Determine the (X, Y) coordinate at the center of the cell enclosing the given text.  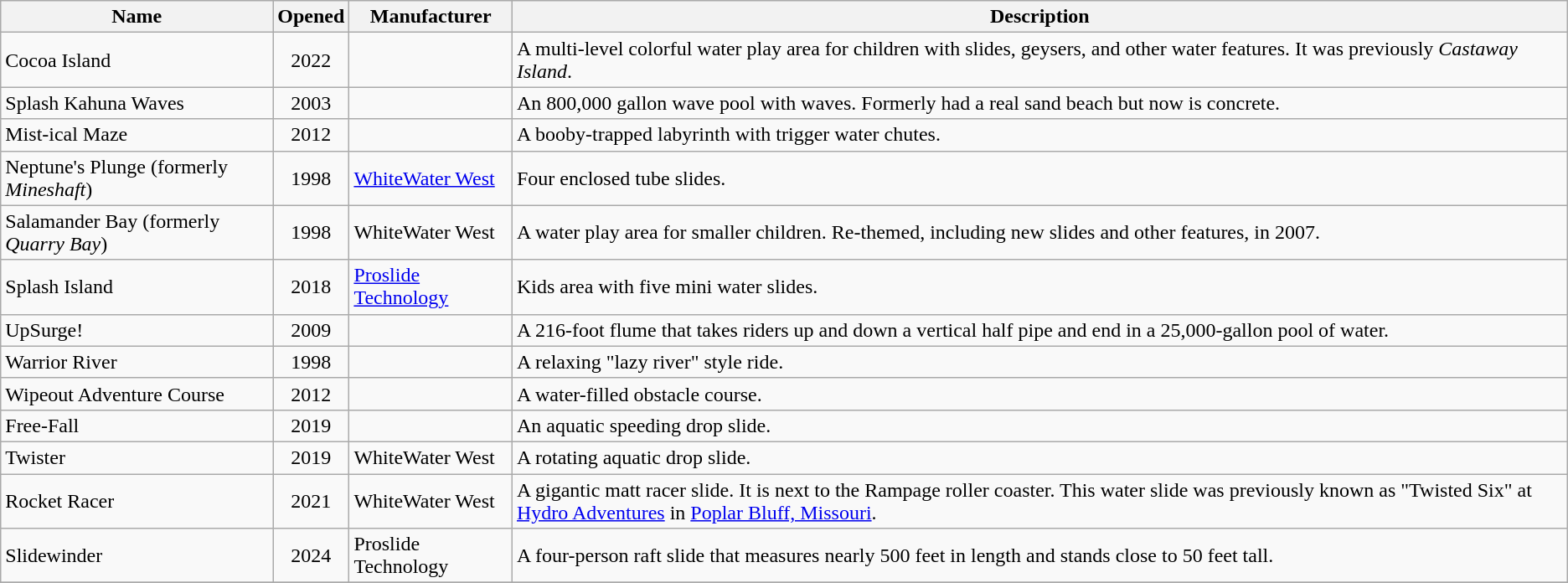
2021 (312, 501)
An aquatic speeding drop slide. (1039, 426)
Twister (137, 457)
Name (137, 17)
Mist-ical Maze (137, 135)
A four-person raft slide that measures nearly 500 feet in length and stands close to 50 feet tall. (1039, 556)
2024 (312, 556)
A 216-foot flume that takes riders up and down a vertical half pipe and end in a 25,000-gallon pool of water. (1039, 330)
Neptune's Plunge (formerly Mineshaft) (137, 178)
Cocoa Island (137, 60)
A multi-level colorful water play area for children with slides, geysers, and other water features. It was previously Castaway Island. (1039, 60)
Manufacturer (431, 17)
Splash Kahuna Waves (137, 103)
Splash Island (137, 286)
Rocket Racer (137, 501)
Wipeout Adventure Course (137, 394)
Description (1039, 17)
UpSurge! (137, 330)
An 800,000 gallon wave pool with waves. Formerly had a real sand beach but now is concrete. (1039, 103)
Warrior River (137, 362)
Four enclosed tube slides. (1039, 178)
2003 (312, 103)
A water-filled obstacle course. (1039, 394)
Free-Fall (137, 426)
A water play area for smaller children. Re-themed, including new slides and other features, in 2007. (1039, 233)
2018 (312, 286)
2022 (312, 60)
Opened (312, 17)
Slidewinder (137, 556)
2009 (312, 330)
Kids area with five mini water slides. (1039, 286)
A booby-trapped labyrinth with trigger water chutes. (1039, 135)
Salamander Bay (formerly Quarry Bay) (137, 233)
A rotating aquatic drop slide. (1039, 457)
A relaxing "lazy river" style ride. (1039, 362)
